Extract the [x, y] coordinate from the center of the cell holding the provided text.  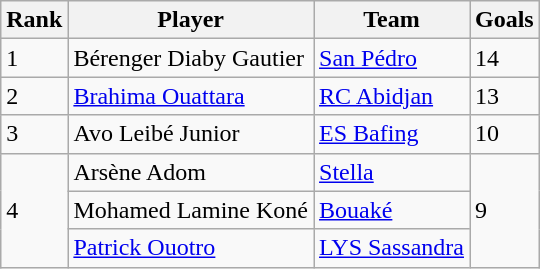
Mohamed Lamine Koné [191, 210]
13 [505, 96]
Bérenger Diaby Gautier [191, 58]
Patrick Ouotro [191, 248]
Player [191, 20]
LYS Sassandra [392, 248]
Team [392, 20]
9 [505, 210]
14 [505, 58]
RC Abidjan [392, 96]
Avo Leibé Junior [191, 134]
2 [34, 96]
Rank [34, 20]
1 [34, 58]
Bouaké [392, 210]
Brahima Ouattara [191, 96]
Goals [505, 20]
Arsène Adom [191, 172]
ES Bafing [392, 134]
4 [34, 210]
Stella [392, 172]
3 [34, 134]
10 [505, 134]
San Pédro [392, 58]
